Provide the [x, y] coordinate of the cell's center where the given text is located.  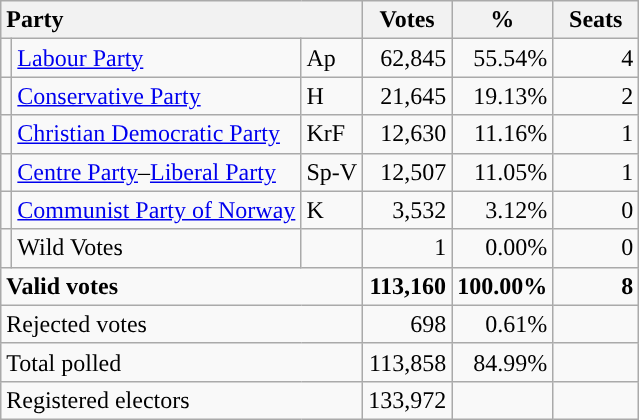
Votes [408, 20]
8 [596, 286]
Valid votes [182, 286]
133,972 [408, 400]
Communist Party of Norway [156, 210]
62,845 [408, 58]
KrF [332, 134]
3.12% [502, 210]
Labour Party [156, 58]
113,160 [408, 286]
3,532 [408, 210]
Party [182, 20]
H [332, 96]
Wild Votes [156, 248]
Christian Democratic Party [156, 134]
19.13% [502, 96]
K [332, 210]
0.61% [502, 324]
2 [596, 96]
21,645 [408, 96]
Sp-V [332, 172]
11.16% [502, 134]
0.00% [502, 248]
12,507 [408, 172]
Ap [332, 58]
698 [408, 324]
84.99% [502, 362]
55.54% [502, 58]
12,630 [408, 134]
Conservative Party [156, 96]
113,858 [408, 362]
Rejected votes [182, 324]
4 [596, 58]
Registered electors [182, 400]
Centre Party–Liberal Party [156, 172]
% [502, 20]
11.05% [502, 172]
Seats [596, 20]
100.00% [502, 286]
Total polled [182, 362]
